Locate the cell with the specified text and output its (x, y) center coordinate. 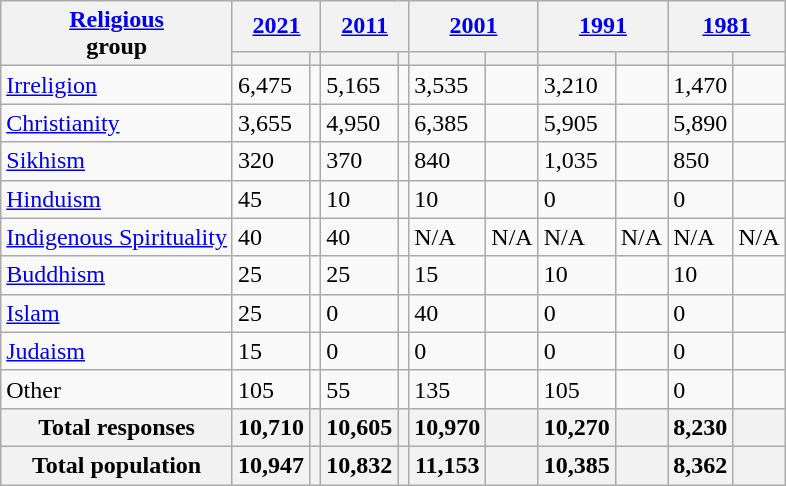
Religiousgroup (117, 34)
1,470 (700, 85)
10,385 (576, 465)
Hinduism (117, 199)
11,153 (448, 465)
Indigenous Spirituality (117, 237)
45 (270, 199)
Total population (117, 465)
135 (448, 389)
Buddhism (117, 275)
10,270 (576, 427)
Other (117, 389)
5,165 (360, 85)
2011 (365, 26)
3,535 (448, 85)
Islam (117, 313)
5,905 (576, 123)
55 (360, 389)
10,710 (270, 427)
10,970 (448, 427)
1991 (602, 26)
850 (700, 161)
Irreligion (117, 85)
2021 (276, 26)
Judaism (117, 351)
1,035 (576, 161)
6,475 (270, 85)
10,947 (270, 465)
Sikhism (117, 161)
Total responses (117, 427)
8,362 (700, 465)
6,385 (448, 123)
1981 (726, 26)
370 (360, 161)
3,210 (576, 85)
3,655 (270, 123)
840 (448, 161)
10,605 (360, 427)
10,832 (360, 465)
4,950 (360, 123)
Christianity (117, 123)
5,890 (700, 123)
2001 (474, 26)
8,230 (700, 427)
320 (270, 161)
